Determine the [X, Y] coordinate at the center of the cell enclosing the given text.  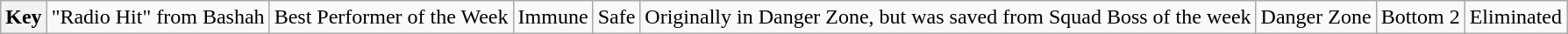
Danger Zone [1315, 17]
Bottom 2 [1421, 17]
Best Performer of the Week [391, 17]
Originally in Danger Zone, but was saved from Squad Boss of the week [948, 17]
Immune [552, 17]
Safe [617, 17]
Key [24, 17]
"Radio Hit" from Bashah [158, 17]
Eliminated [1515, 17]
